Provide the (X, Y) coordinate of the cell's center where the given text is located.  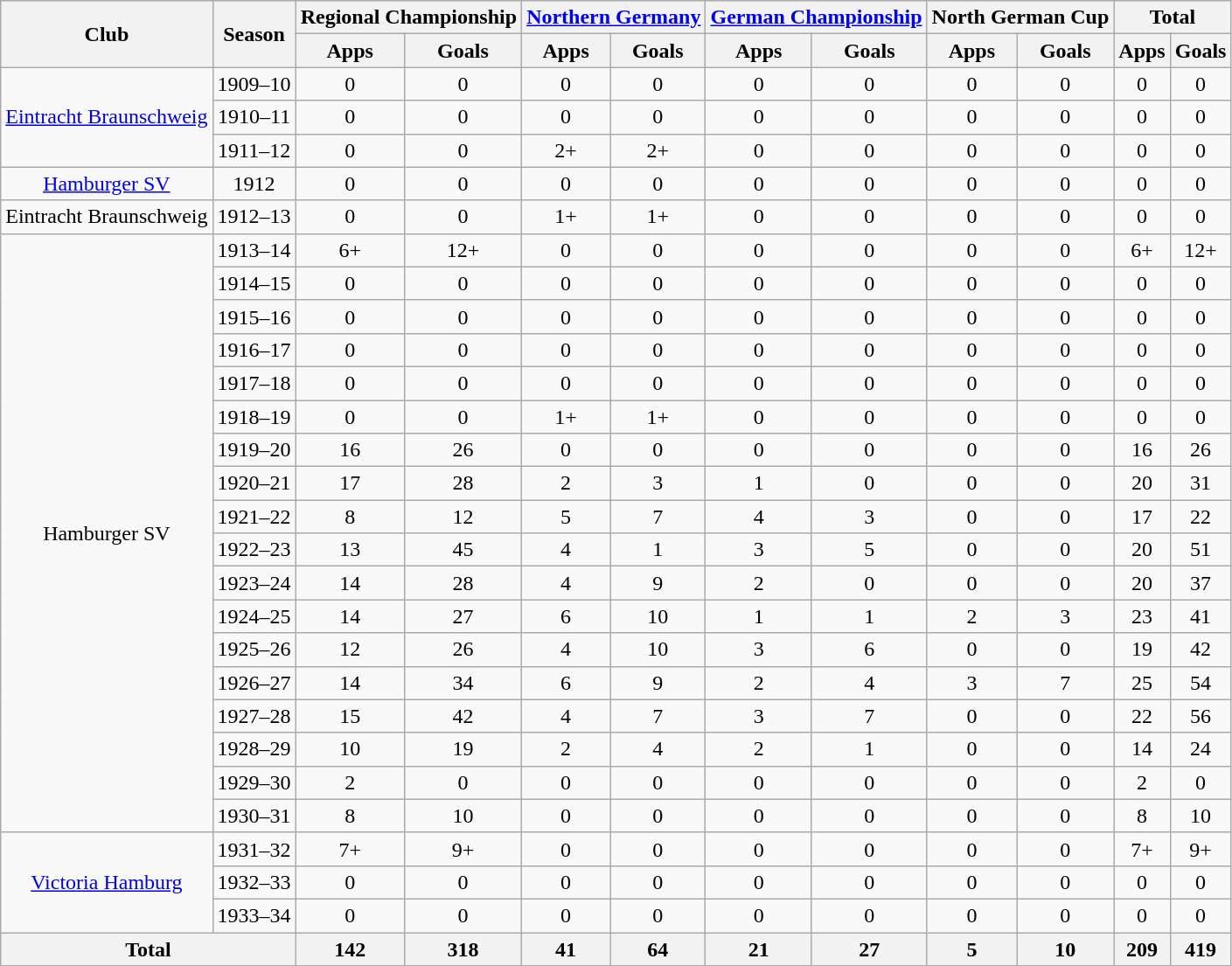
64 (658, 949)
1916–17 (254, 350)
1912–13 (254, 217)
1926–27 (254, 683)
Regional Championship (408, 17)
15 (350, 716)
25 (1142, 683)
1924–25 (254, 616)
1930–31 (254, 816)
1927–28 (254, 716)
23 (1142, 616)
1928–29 (254, 749)
1925–26 (254, 650)
1920–21 (254, 483)
1931–32 (254, 849)
1914–15 (254, 283)
24 (1201, 749)
1933–34 (254, 915)
1921–22 (254, 517)
Northern Germany (614, 17)
37 (1201, 583)
Season (254, 34)
318 (463, 949)
13 (350, 550)
1915–16 (254, 316)
1909–10 (254, 84)
419 (1201, 949)
1923–24 (254, 583)
1917–18 (254, 383)
1911–12 (254, 150)
56 (1201, 716)
1918–19 (254, 417)
45 (463, 550)
209 (1142, 949)
51 (1201, 550)
142 (350, 949)
1922–23 (254, 550)
31 (1201, 483)
Club (107, 34)
1913–14 (254, 250)
Victoria Hamburg (107, 882)
21 (759, 949)
1910–11 (254, 117)
North German Cup (1020, 17)
1932–33 (254, 882)
German Championship (817, 17)
54 (1201, 683)
1929–30 (254, 782)
34 (463, 683)
1919–20 (254, 450)
1912 (254, 184)
